For the text-containing cell, return its midpoint in (x, y) coordinate format. 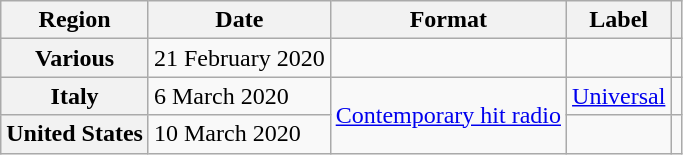
10 March 2020 (239, 134)
Various (75, 58)
United States (75, 134)
6 March 2020 (239, 96)
21 February 2020 (239, 58)
Label (619, 20)
Format (448, 20)
Italy (75, 96)
Date (239, 20)
Region (75, 20)
Universal (619, 96)
Contemporary hit radio (448, 115)
